Capture the cell that displays the provided text and extract its [X, Y] central coordinate. 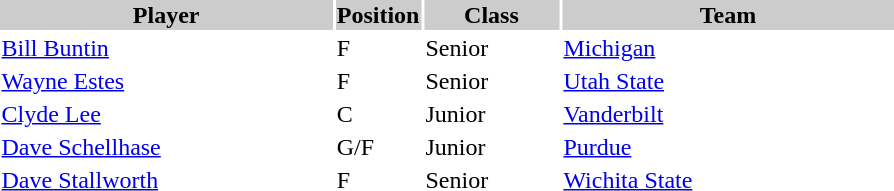
Team [728, 15]
Clyde Lee [166, 114]
Dave Schellhase [166, 147]
Wayne Estes [166, 81]
Class [492, 15]
Player [166, 15]
Position [378, 15]
Purdue [728, 147]
C [378, 114]
Michigan [728, 48]
Utah State [728, 81]
Bill Buntin [166, 48]
Vanderbilt [728, 114]
G/F [378, 147]
